Output the [X, Y] coordinate of the center of the cell containing the given text.  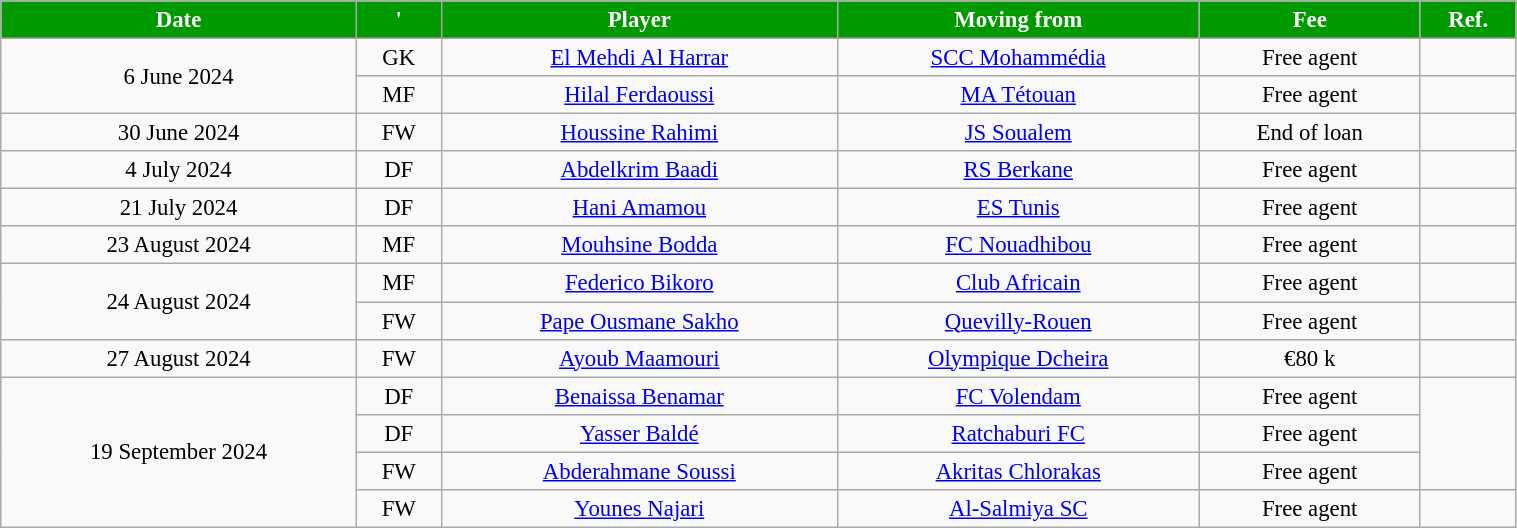
€80 k [1310, 358]
Club Africain [1018, 283]
Yasser Baldé [639, 433]
MA Tétouan [1018, 95]
27 August 2024 [179, 358]
Ratchaburi FC [1018, 433]
Date [179, 20]
Akritas Chlorakas [1018, 471]
23 August 2024 [179, 245]
' [398, 20]
24 August 2024 [179, 302]
19 September 2024 [179, 452]
FC Volendam [1018, 396]
30 June 2024 [179, 133]
4 July 2024 [179, 170]
Abderahmane Soussi [639, 471]
Quevilly-Rouen [1018, 321]
Mouhsine Bodda [639, 245]
Federico Bikoro [639, 283]
Ayoub Maamouri [639, 358]
Ref. [1468, 20]
Abdelkrim Baadi [639, 170]
Al-Salmiya SC [1018, 509]
JS Soualem [1018, 133]
Hilal Ferdaoussi [639, 95]
Moving from [1018, 20]
End of loan [1310, 133]
SCC Mohammédia [1018, 58]
GK [398, 58]
21 July 2024 [179, 208]
RS Berkane [1018, 170]
6 June 2024 [179, 76]
Hani Amamou [639, 208]
Player [639, 20]
Houssine Rahimi [639, 133]
ES Tunis [1018, 208]
FC Nouadhibou [1018, 245]
Younes Najari [639, 509]
Olympique Dcheira [1018, 358]
Fee [1310, 20]
Pape Ousmane Sakho [639, 321]
El Mehdi Al Harrar [639, 58]
Benaissa Benamar [639, 396]
